Detect which cell encompasses the target text, then output its (X, Y) center coordinate. 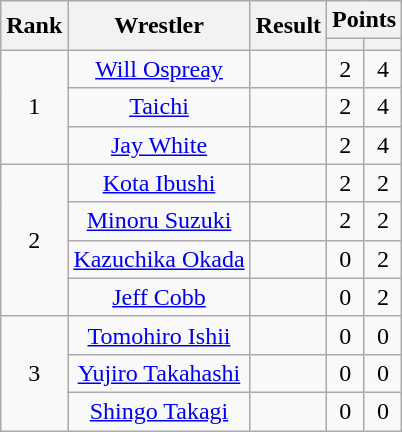
Shingo Takagi (159, 411)
Taichi (159, 107)
Rank (34, 26)
Points (364, 20)
Jeff Cobb (159, 297)
Result (288, 26)
Minoru Suzuki (159, 221)
Wrestler (159, 26)
3 (34, 373)
Kazuchika Okada (159, 259)
Jay White (159, 145)
Yujiro Takahashi (159, 373)
Kota Ibushi (159, 183)
Tomohiro Ishii (159, 335)
1 (34, 107)
Will Ospreay (159, 69)
